Determine the [x, y] coordinate at the center of the cell enclosing the given text.  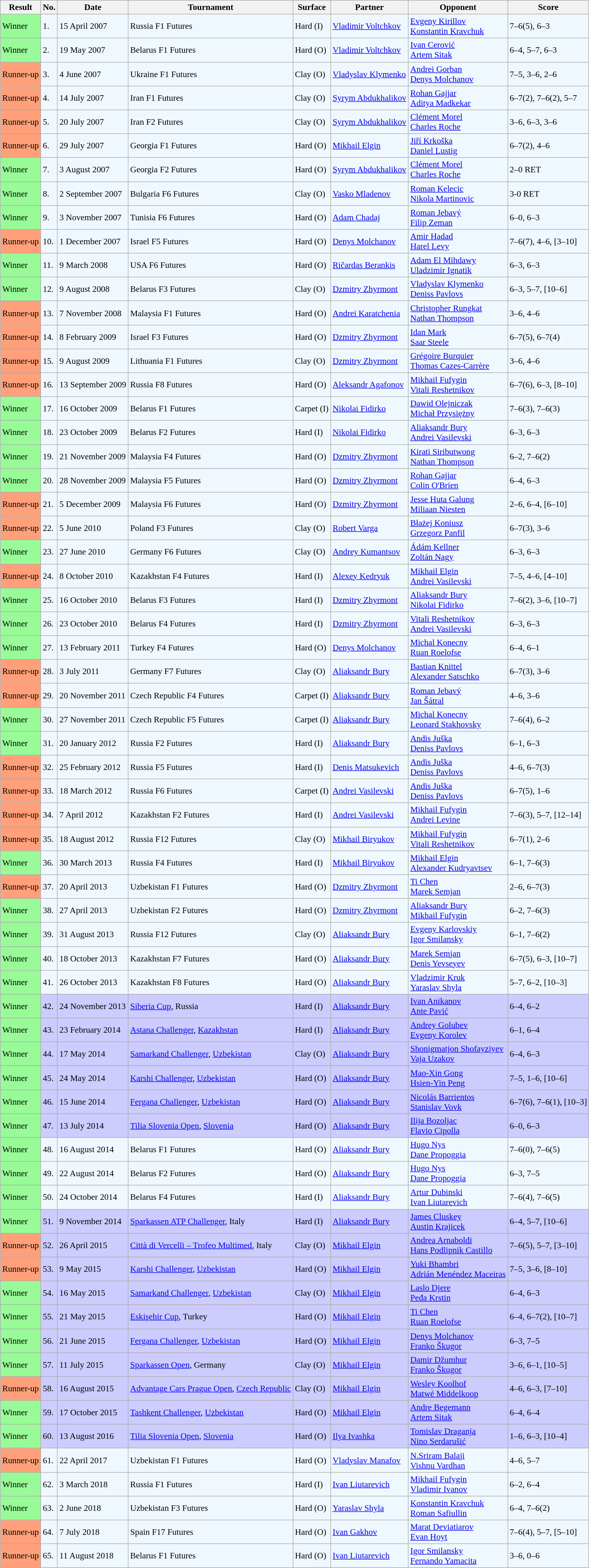
6–4, 6–1 [548, 647]
Michal Konecny Ruan Roelofse [458, 647]
61. [49, 1460]
Roman Jebavý Jan Šátral [458, 695]
30. [49, 719]
3–6, 0–6 [548, 1555]
N.Sriram Balaji Vishnu Vardhan [458, 1460]
15. [49, 361]
Vitali Reshetnikov Andrei Vasilevski [458, 624]
17. [49, 409]
12. [49, 289]
Date [93, 7]
9. [49, 217]
Evgeny Kirillov Konstantin Kravchuk [458, 26]
Georgia F2 Futures [210, 170]
Laslo Djere Peđa Krstin [458, 1293]
19. [49, 456]
8 February 2009 [93, 336]
18 March 2012 [93, 791]
22. [49, 528]
55. [49, 1316]
46. [49, 1102]
6. [49, 145]
7–5, 4–6, [4–10] [548, 576]
Uzbekistan F3 Futures [210, 1507]
6–3, 5–7, [10–6] [548, 289]
15 April 2007 [93, 26]
Partner [370, 7]
26 April 2015 [93, 1245]
Roman Jebavý Filip Zeman [458, 217]
40. [49, 959]
Tashkent Challenger, Uzbekistan [210, 1412]
6–4, 6–7(2), [10–7] [548, 1316]
2–0 RET [548, 170]
6–7(2), 7–6(2), 5–7 [548, 97]
Lithuania F1 Futures [210, 361]
9 August 2009 [93, 361]
Marek Semjan Denis Yevseyev [458, 959]
6–1, 7–6(2) [548, 934]
3–6, 6–1, [10–5] [548, 1364]
5–7, 6–2, [10–3] [548, 982]
6–7(6), 6–3, [8–10] [548, 384]
Artur Dubinski Ivan Liutarevich [458, 1197]
13 February 2011 [93, 647]
14. [49, 336]
57. [49, 1364]
Błażej Koniusz Grzegorz Panfil [458, 528]
17 May 2014 [93, 1054]
9 May 2015 [93, 1269]
Russia F8 Futures [210, 384]
28. [49, 671]
Ukraine F1 Futures [210, 74]
Rohan Gajjar Colin O'Brien [458, 480]
3-0 RET [548, 193]
7–6(4), 6–2 [548, 719]
6–4, 7–6(2) [548, 1507]
51. [49, 1221]
Marat Deviatiarov Evan Hoyt [458, 1532]
7–6(5), 5–7, [3–10] [548, 1245]
5 December 2009 [93, 504]
8 October 2010 [93, 576]
Evgeny Karlovskiy Igor Smilansky [458, 934]
Russia F4 Futures [210, 863]
Czech Republic F4 Futures [210, 695]
22 August 2014 [93, 1173]
59. [49, 1412]
28 November 2009 [93, 480]
7–6(3), 7–6(3) [548, 409]
24 October 2014 [93, 1197]
2–6, 6–4, [6–10] [548, 504]
35. [49, 839]
16 August 2015 [93, 1389]
Ričardas Berankis [370, 265]
Russia F2 Futures [210, 743]
32. [49, 767]
Malaysia F6 Futures [210, 504]
Tunisia F6 Futures [210, 217]
Denis Matsukevich [370, 767]
Aleksandr Agafonov [370, 384]
Jesse Huta Galung Miliaan Niesten [458, 504]
Alexey Kedryuk [370, 576]
27 June 2010 [93, 552]
13 July 2014 [93, 1125]
41. [49, 982]
11. [49, 265]
18 October 2013 [93, 959]
25 February 2012 [93, 767]
2 September 2007 [93, 193]
Vladyslav Klymenko Deniss Pavlovs [458, 289]
21 November 2009 [93, 456]
33. [49, 791]
Shonigmatjon Shofayziyev Vaja Uzakov [458, 1054]
16 October 2009 [93, 409]
Sparkassen Open, Germany [210, 1364]
20 April 2013 [93, 886]
Adam Chadaj [370, 217]
53. [49, 1269]
Turkey F4 Futures [210, 647]
Malaysia F4 Futures [210, 456]
Result [21, 7]
21. [49, 504]
Dawid Olejniczak Michał Przysiężny [458, 409]
Eskişehir Cup, Turkey [210, 1316]
Israel F5 Futures [210, 241]
Ilya Ivashka [370, 1436]
Germany F6 Futures [210, 552]
3 March 2018 [93, 1484]
Aliaksandr Bury Nikolai Fidirko [458, 600]
James Cluskey Austin Krajicek [458, 1221]
27 April 2013 [93, 911]
7 November 2008 [93, 313]
6–7(2), 4–6 [548, 145]
21 May 2015 [93, 1316]
Città di Vercelli – Trofeo Multimed, Italy [210, 1245]
9 March 2008 [93, 265]
Andrei Gorban Denys Molchanov [458, 74]
Uzbekistan F2 Futures [210, 911]
Mikhail Elgin Andrei Vasilevski [458, 576]
2 June 2018 [93, 1507]
Andre Begemann Artem Sitak [458, 1412]
3 August 2007 [93, 170]
19 May 2007 [93, 50]
16 October 2010 [93, 600]
3 November 2007 [93, 217]
52. [49, 1245]
Mikhail Fufygin Andrei Levine [458, 815]
29. [49, 695]
39. [49, 934]
11 July 2015 [93, 1364]
7–5, 1–6, [10–6] [548, 1077]
5. [49, 122]
6–7(5), 6–3, [10–7] [548, 959]
18. [49, 432]
Amir Hadad Harel Levy [458, 241]
13. [49, 313]
4. [49, 97]
Poland F3 Futures [210, 528]
7. [49, 170]
3 July 2011 [93, 671]
6–1, 6–3 [548, 743]
Aliaksandr Bury Mikhail Fufygin [458, 911]
21 June 2015 [93, 1341]
Advantage Cars Prague Open, Czech Republic [210, 1389]
Opponent [458, 7]
Vasko Mladenov [370, 193]
Russia F5 Futures [210, 767]
Sparkassen ATP Challenger, Italy [210, 1221]
Ti Chen Ruan Roelofse [458, 1316]
3. [49, 74]
49. [49, 1173]
26. [49, 624]
9 August 2008 [93, 289]
26 October 2013 [93, 982]
Score [548, 7]
Malaysia F5 Futures [210, 480]
Russia F6 Futures [210, 791]
7–6(3), 5–7, [12–14] [548, 815]
16. [49, 384]
20. [49, 480]
Mikhail Fufygin Vladimir Ivanov [458, 1484]
4–6, 6–7(3) [548, 767]
Christopher Rungkat Nathan Thompson [458, 313]
Bastian Knittel Alexander Satschko [458, 671]
Nicolás Barrientos Stanislav Vovk [458, 1102]
3–6, 6–3, 3–6 [548, 122]
Kirati Siributwong Nathan Thompson [458, 456]
5 June 2010 [93, 528]
23 October 2010 [93, 624]
56. [49, 1341]
27. [49, 647]
Ivan Anikanov Ante Pavić [458, 1006]
Adam El Mihdawy Uladzimir Ignatik [458, 265]
1. [49, 26]
Mao-Xin Gong Hsien-Yin Peng [458, 1077]
Michal Konecny Leonard Stakhovsky [458, 719]
50. [49, 1197]
20 July 2007 [93, 122]
6–2, 7–6(3) [548, 911]
25. [49, 600]
Astana Challenger, Kazakhstan [210, 1030]
Iran F2 Futures [210, 122]
Tournament [210, 7]
64. [49, 1532]
13 August 2016 [93, 1436]
38. [49, 911]
13 September 2009 [93, 384]
Siberia Cup, Russia [210, 1006]
23 February 2014 [93, 1030]
4 June 2007 [93, 74]
Wesley Koolhof Matwé Middelkoop [458, 1389]
34. [49, 815]
Ivan Cerović Artem Sitak [458, 50]
45. [49, 1077]
27 November 2011 [93, 719]
30 March 2013 [93, 863]
44. [49, 1054]
31 August 2013 [93, 934]
6–7(5), 1–6 [548, 791]
6–7(6), 7–6(1), [10–3] [548, 1102]
Ilija Bozoljac Flavio Cipolla [458, 1125]
Andrey Golubev Evgeny Korolev [458, 1030]
6–7(1), 2–6 [548, 839]
4–6, 3–6 [548, 695]
Iran F1 Futures [210, 97]
58. [49, 1389]
Israel F3 Futures [210, 336]
17 October 2015 [93, 1412]
54. [49, 1293]
8. [49, 193]
6–1, 6–4 [548, 1030]
Kazakhstan F8 Futures [210, 982]
47. [49, 1125]
Andrei Karatchenia [370, 313]
Andrea Arnaboldi Hans Podlipnik Castillo [458, 1245]
6–4, 6–4 [548, 1412]
9 November 2014 [93, 1221]
Yaraslav Shyla [370, 1507]
Ivan Gakhov [370, 1532]
Surface [312, 7]
Kazakhstan F4 Futures [210, 576]
Kazakhstan F7 Futures [210, 959]
29 July 2007 [93, 145]
1 December 2007 [93, 241]
42. [49, 1006]
Tomislav Draganja Nino Serdarušić [458, 1436]
7–6(5), 6–3 [548, 26]
24 May 2014 [93, 1077]
Vladyslav Klymenko [370, 74]
6–7(5), 6–7(4) [548, 336]
Bulgaria F6 Futures [210, 193]
Mikhail Elgin Alexander Kudryavtsev [458, 863]
Igor Smilansky Fernando Yamacita [458, 1555]
Kazakhstan F2 Futures [210, 815]
7–6(7), 4–6, [3–10] [548, 241]
18 August 2012 [93, 839]
Damir Džumhur Franko Škugor [458, 1364]
11 August 2018 [93, 1555]
7–6(4), 5–7, [5–10] [548, 1532]
16 May 2015 [93, 1293]
4–6, 5–7 [548, 1460]
20 January 2012 [93, 743]
Jiří Krkoška Daniel Lustig [458, 145]
Vladyslav Manafov [370, 1460]
6–4, 5–7, 6–3 [548, 50]
Germany F7 Futures [210, 671]
62. [49, 1484]
Spain F17 Futures [210, 1532]
6–1, 7–6(3) [548, 863]
7 July 2018 [93, 1532]
14 July 2007 [93, 97]
7–5, 3–6, 2–6 [548, 74]
Vladzimir Kruk Yaraslav Shyla [458, 982]
7–6(4), 7–6(5) [548, 1197]
Denys Molchanov Franko Škugor [458, 1341]
Andrey Kumantsov [370, 552]
Idan Mark Saar Steele [458, 336]
7–6(2), 3–6, [10–7] [548, 600]
6–4, 6–2 [548, 1006]
31. [49, 743]
Czech Republic F5 Futures [210, 719]
Grégoire Burquier Thomas Cazes-Carrère [458, 361]
23. [49, 552]
23 October 2009 [93, 432]
Malaysia F1 Futures [210, 313]
Yuki Bhambri Adrián Menéndez Maceiras [458, 1269]
48. [49, 1150]
Robert Varga [370, 528]
7–5, 3–6, [8–10] [548, 1269]
Aliaksandr Bury Andrei Vasilevski [458, 432]
2. [49, 50]
63. [49, 1507]
4–6, 6–3, [7–10] [548, 1389]
16 August 2014 [93, 1150]
Georgia F1 Futures [210, 145]
24 November 2013 [93, 1006]
43. [49, 1030]
Rohan Gajjar Aditya Madkekar [458, 97]
2–6, 6–7(3) [548, 886]
6–2, 7–6(2) [548, 456]
65. [49, 1555]
6–4, 5–7, [10–6] [548, 1221]
20 November 2011 [93, 695]
No. [49, 7]
7–6(0), 7–6(5) [548, 1150]
Konstantin Kravchuk Roman Safiullin [458, 1507]
7 April 2012 [93, 815]
1–6, 6–3, [10–4] [548, 1436]
24. [49, 576]
36. [49, 863]
22 April 2017 [93, 1460]
10. [49, 241]
Roman Kelecic Nikola Martinovic [458, 193]
60. [49, 1436]
Ti Chen Marek Semjan [458, 886]
USA F6 Futures [210, 265]
Ádám Kellner Zoltán Nagy [458, 552]
15 June 2014 [93, 1102]
6–2, 6–4 [548, 1484]
37. [49, 886]
